Pinpoint the cell where the given text exists, returning its [x, y] midpoint coordinate. 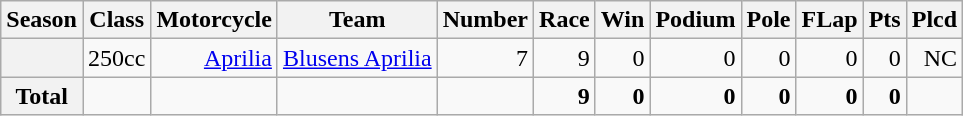
Number [485, 20]
250cc [116, 58]
NC [934, 58]
Pole [768, 20]
Win [622, 20]
Pts [884, 20]
Race [565, 20]
Podium [696, 20]
Motorcycle [214, 20]
7 [485, 58]
Blusens Aprilia [357, 58]
Total [42, 96]
Class [116, 20]
FLap [830, 20]
Team [357, 20]
Season [42, 20]
Plcd [934, 20]
Aprilia [214, 58]
